Capture the cell that displays the provided text and extract its [x, y] central coordinate. 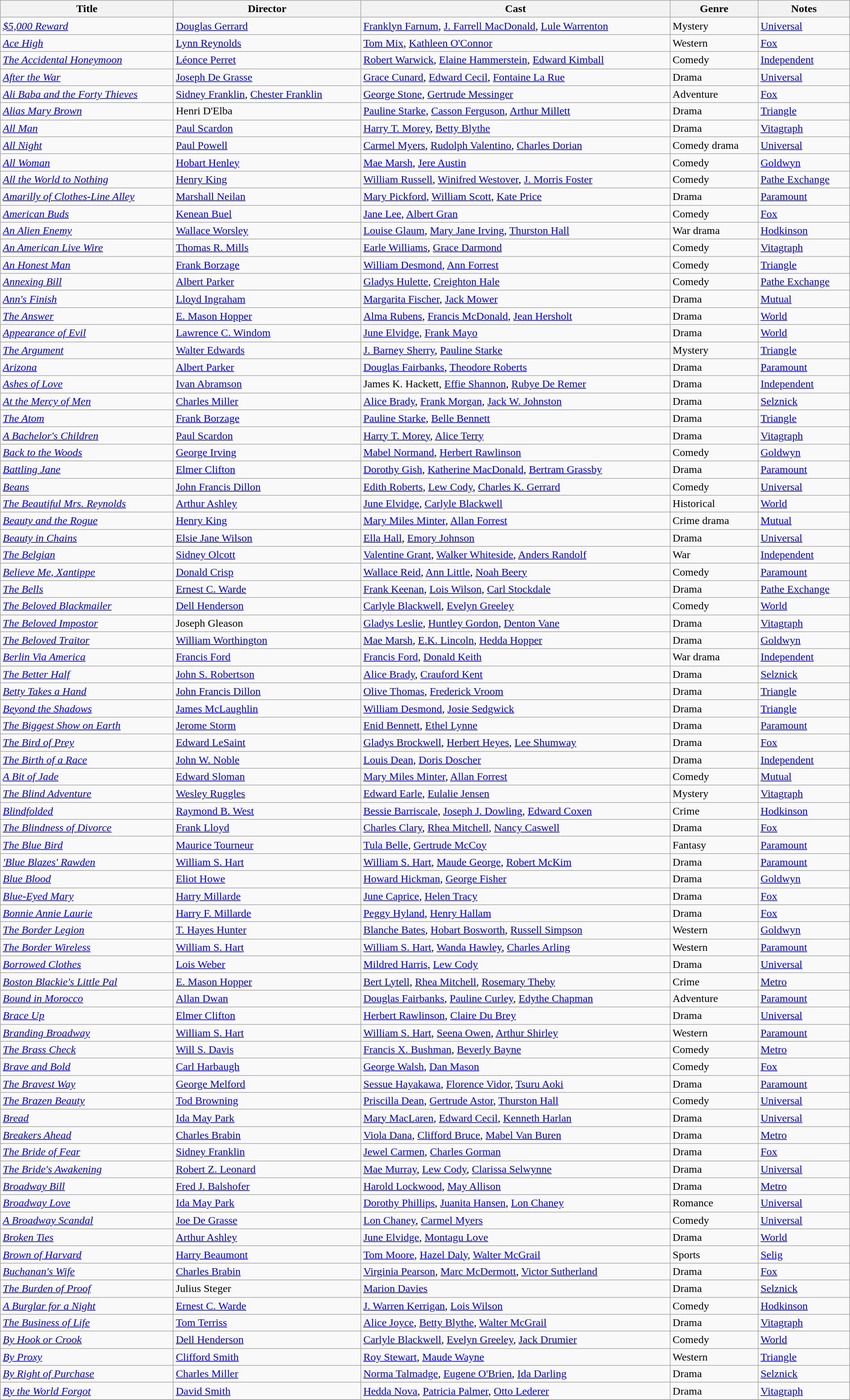
The Bird of Prey [87, 742]
Carl Harbaugh [267, 1067]
Comedy drama [714, 145]
Harry T. Morey, Betty Blythe [516, 128]
Francis Ford [267, 657]
After the War [87, 77]
Harry T. Morey, Alice Terry [516, 435]
Alice Brady, Crauford Kent [516, 674]
American Buds [87, 214]
The Beloved Impostor [87, 623]
Franklyn Farnum, J. Farrell MacDonald, Lule Warrenton [516, 26]
Charles Clary, Rhea Mitchell, Nancy Caswell [516, 828]
All the World to Nothing [87, 179]
Grace Cunard, Edward Cecil, Fontaine La Rue [516, 77]
Carmel Myers, Rudolph Valentino, Charles Dorian [516, 145]
The Birth of a Race [87, 760]
Pauline Starke, Belle Bennett [516, 418]
Gladys Brockwell, Herbert Heyes, Lee Shumway [516, 742]
Berlin Via America [87, 657]
Battling Jane [87, 469]
William S. Hart, Maude George, Robert McKim [516, 862]
Douglas Fairbanks, Pauline Curley, Edythe Chapman [516, 998]
The Bride of Fear [87, 1152]
June Elvidge, Montagu Love [516, 1237]
Enid Bennett, Ethel Lynne [516, 725]
Blindfolded [87, 811]
The Brazen Beauty [87, 1101]
The Border Wireless [87, 947]
Ivan Abramson [267, 384]
The Bells [87, 589]
Ann's Finish [87, 299]
Thomas R. Mills [267, 248]
Joseph Gleason [267, 623]
The Answer [87, 316]
Edward Earle, Eulalie Jensen [516, 794]
Carlyle Blackwell, Evelyn Greeley [516, 606]
Ashes of Love [87, 384]
Herbert Rawlinson, Claire Du Brey [516, 1015]
Louis Dean, Doris Doscher [516, 760]
Mary Pickford, William Scott, Kate Price [516, 196]
By Hook or Crook [87, 1340]
J. Barney Sherry, Pauline Starke [516, 350]
Paul Powell [267, 145]
Bread [87, 1118]
Arizona [87, 367]
Will S. Davis [267, 1050]
All Night [87, 145]
Tod Browning [267, 1101]
T. Hayes Hunter [267, 930]
George Stone, Gertrude Messinger [516, 94]
Jane Lee, Albert Gran [516, 214]
Allan Dwan [267, 998]
The Beautiful Mrs. Reynolds [87, 504]
June Caprice, Helen Tracy [516, 896]
Alma Rubens, Francis McDonald, Jean Hersholt [516, 316]
Genre [714, 9]
Donald Crisp [267, 572]
Director [267, 9]
Joe De Grasse [267, 1220]
Joseph De Grasse [267, 77]
Robert Warwick, Elaine Hammerstein, Edward Kimball [516, 60]
Borrowed Clothes [87, 964]
Olive Thomas, Frederick Vroom [516, 691]
James K. Hackett, Effie Shannon, Rubye De Remer [516, 384]
The Blue Bird [87, 845]
The Atom [87, 418]
William S. Hart, Seena Owen, Arthur Shirley [516, 1032]
Frank Lloyd [267, 828]
Annexing Bill [87, 282]
Broken Ties [87, 1237]
Mabel Normand, Herbert Rawlinson [516, 452]
Sidney Olcott [267, 555]
Léonce Perret [267, 60]
Beauty and the Rogue [87, 521]
Tula Belle, Gertrude McCoy [516, 845]
Marshall Neilan [267, 196]
Eliot Howe [267, 879]
The Beloved Blackmailer [87, 606]
The Border Legion [87, 930]
All Man [87, 128]
Wallace Worsley [267, 231]
Romance [714, 1203]
Frank Keenan, Lois Wilson, Carl Stockdale [516, 589]
The Belgian [87, 555]
Blanche Bates, Hobart Bosworth, Russell Simpson [516, 930]
The Biggest Show on Earth [87, 725]
Lawrence C. Windom [267, 333]
Bound in Morocco [87, 998]
Believe Me, Xantippe [87, 572]
Brown of Harvard [87, 1254]
By Proxy [87, 1357]
Harry Millarde [267, 896]
Earle Williams, Grace Darmond [516, 248]
Title [87, 9]
Historical [714, 504]
Sidney Franklin [267, 1152]
Edward Sloman [267, 777]
William Worthington [267, 640]
Douglas Gerrard [267, 26]
Maurice Tourneur [267, 845]
Bessie Barriscale, Joseph J. Dowling, Edward Coxen [516, 811]
J. Warren Kerrigan, Lois Wilson [516, 1306]
Robert Z. Leonard [267, 1169]
Breakers Ahead [87, 1135]
Gladys Leslie, Huntley Gordon, Denton Vane [516, 623]
George Irving [267, 452]
Elsie Jane Wilson [267, 538]
Betty Takes a Hand [87, 691]
Valentine Grant, Walker Whiteside, Anders Randolf [516, 555]
Harold Lockwood, May Allison [516, 1186]
Francis Ford, Donald Keith [516, 657]
John W. Noble [267, 760]
Dorothy Phillips, Juanita Hansen, Lon Chaney [516, 1203]
The Bride's Awakening [87, 1169]
Roy Stewart, Maude Wayne [516, 1357]
The Business of Life [87, 1323]
Sports [714, 1254]
Gladys Hulette, Creighton Hale [516, 282]
Tom Terriss [267, 1323]
A Bit of Jade [87, 777]
Louise Glaum, Mary Jane Irving, Thurston Hall [516, 231]
Peggy Hyland, Henry Hallam [516, 913]
Notes [804, 9]
June Elvidge, Frank Mayo [516, 333]
Viola Dana, Clifford Bruce, Mabel Van Buren [516, 1135]
The Better Half [87, 674]
'Blue Blazes' Rawden [87, 862]
Mildred Harris, Lew Cody [516, 964]
Beauty in Chains [87, 538]
Brave and Bold [87, 1067]
An Alien Enemy [87, 231]
Mary MacLaren, Edward Cecil, Kenneth Harlan [516, 1118]
An Honest Man [87, 265]
Amarilly of Clothes-Line Alley [87, 196]
At the Mercy of Men [87, 401]
A Burglar for a Night [87, 1306]
Blue Blood [87, 879]
Broadway Bill [87, 1186]
Pauline Starke, Casson Ferguson, Arthur Millett [516, 111]
Jerome Storm [267, 725]
Lynn Reynolds [267, 43]
Buchanan's Wife [87, 1271]
Ace High [87, 43]
Fantasy [714, 845]
Ali Baba and the Forty Thieves [87, 94]
Lois Weber [267, 964]
William Desmond, Ann Forrest [516, 265]
Tom Mix, Kathleen O'Connor [516, 43]
George Walsh, Dan Mason [516, 1067]
Beyond the Shadows [87, 708]
William S. Hart, Wanda Hawley, Charles Arling [516, 947]
Wesley Ruggles [267, 794]
Dorothy Gish, Katherine MacDonald, Bertram Grassby [516, 469]
Francis X. Bushman, Beverly Bayne [516, 1050]
David Smith [267, 1391]
Sidney Franklin, Chester Franklin [267, 94]
Priscilla Dean, Gertrude Astor, Thurston Hall [516, 1101]
Back to the Woods [87, 452]
All Woman [87, 162]
The Accidental Honeymoon [87, 60]
Harry Beaumont [267, 1254]
Jewel Carmen, Charles Gorman [516, 1152]
Bonnie Annie Laurie [87, 913]
Margarita Fischer, Jack Mower [516, 299]
Boston Blackie's Little Pal [87, 981]
Alice Joyce, Betty Blythe, Walter McGrail [516, 1323]
Mae Murray, Lew Cody, Clarissa Selwynne [516, 1169]
An American Live Wire [87, 248]
Virginia Pearson, Marc McDermott, Victor Sutherland [516, 1271]
Fred J. Balshofer [267, 1186]
Hobart Henley [267, 162]
By Right of Purchase [87, 1374]
A Broadway Scandal [87, 1220]
Edward LeSaint [267, 742]
Howard Hickman, George Fisher [516, 879]
Bert Lytell, Rhea Mitchell, Rosemary Theby [516, 981]
Mae Marsh, E.K. Lincoln, Hedda Hopper [516, 640]
Crime drama [714, 521]
Alice Brady, Frank Morgan, Jack W. Johnston [516, 401]
George Melford [267, 1084]
Raymond B. West [267, 811]
The Argument [87, 350]
Ella Hall, Emory Johnson [516, 538]
Appearance of Evil [87, 333]
The Brass Check [87, 1050]
Blue-Eyed Mary [87, 896]
June Elvidge, Carlyle Blackwell [516, 504]
Henri D'Elba [267, 111]
Tom Moore, Hazel Daly, Walter McGrail [516, 1254]
John S. Robertson [267, 674]
Brace Up [87, 1015]
$5,000 Reward [87, 26]
Walter Edwards [267, 350]
The Burden of Proof [87, 1288]
Edith Roberts, Lew Cody, Charles K. Gerrard [516, 486]
The Blindness of Divorce [87, 828]
Lloyd Ingraham [267, 299]
Mae Marsh, Jere Austin [516, 162]
Cast [516, 9]
War [714, 555]
Beans [87, 486]
Alias Mary Brown [87, 111]
A Bachelor's Children [87, 435]
The Bravest Way [87, 1084]
Hedda Nova, Patricia Palmer, Otto Lederer [516, 1391]
William Desmond, Josie Sedgwick [516, 708]
Carlyle Blackwell, Evelyn Greeley, Jack Drumier [516, 1340]
William Russell, Winifred Westover, J. Morris Foster [516, 179]
Wallace Reid, Ann Little, Noah Beery [516, 572]
Harry F. Millarde [267, 913]
Lon Chaney, Carmel Myers [516, 1220]
Marion Davies [516, 1288]
Selig [804, 1254]
James McLaughlin [267, 708]
Julius Steger [267, 1288]
The Blind Adventure [87, 794]
Douglas Fairbanks, Theodore Roberts [516, 367]
Broadway Love [87, 1203]
Norma Talmadge, Eugene O'Brien, Ida Darling [516, 1374]
By the World Forgot [87, 1391]
The Beloved Traitor [87, 640]
Kenean Buel [267, 214]
Sessue Hayakawa, Florence Vidor, Tsuru Aoki [516, 1084]
Branding Broadway [87, 1032]
Clifford Smith [267, 1357]
